Extract the (x, y) coordinate from the center of the cell holding the provided text.  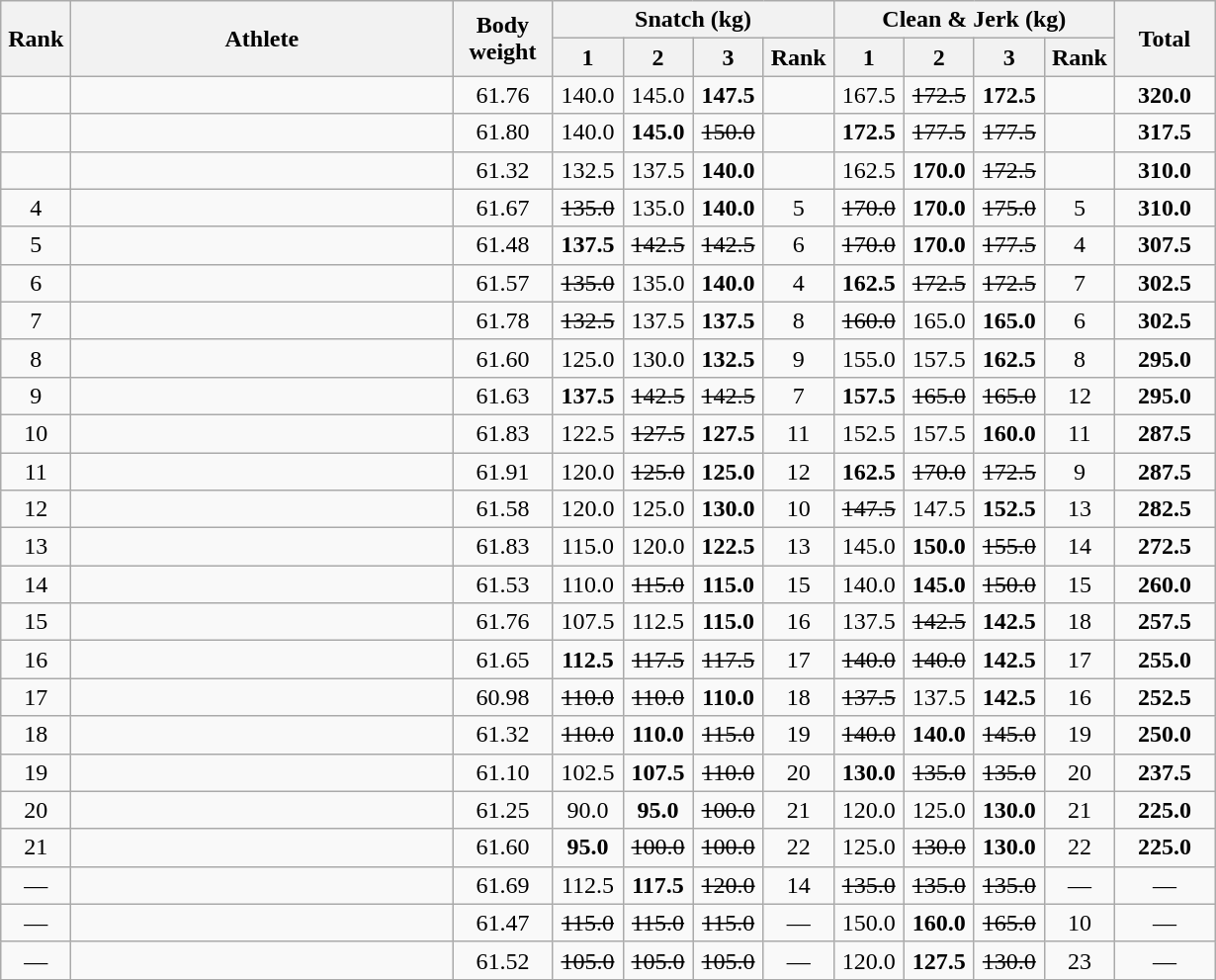
61.57 (502, 283)
Total (1165, 39)
255.0 (1165, 660)
61.67 (502, 208)
61.48 (502, 245)
61.65 (502, 660)
Athlete (262, 39)
61.78 (502, 320)
61.47 (502, 923)
317.5 (1165, 133)
272.5 (1165, 547)
61.10 (502, 772)
61.80 (502, 133)
282.5 (1165, 509)
61.63 (502, 396)
250.0 (1165, 735)
252.5 (1165, 697)
60.98 (502, 697)
Body weight (502, 39)
61.91 (502, 472)
257.5 (1165, 622)
320.0 (1165, 95)
61.58 (502, 509)
167.5 (868, 95)
61.25 (502, 810)
61.69 (502, 885)
90.0 (587, 810)
102.5 (587, 772)
61.53 (502, 584)
260.0 (1165, 584)
237.5 (1165, 772)
175.0 (1008, 208)
Clean & Jerk (kg) (974, 20)
61.52 (502, 960)
23 (1080, 960)
Snatch (kg) (693, 20)
307.5 (1165, 245)
